Locate the cell with the specified text and output its (x, y) center coordinate. 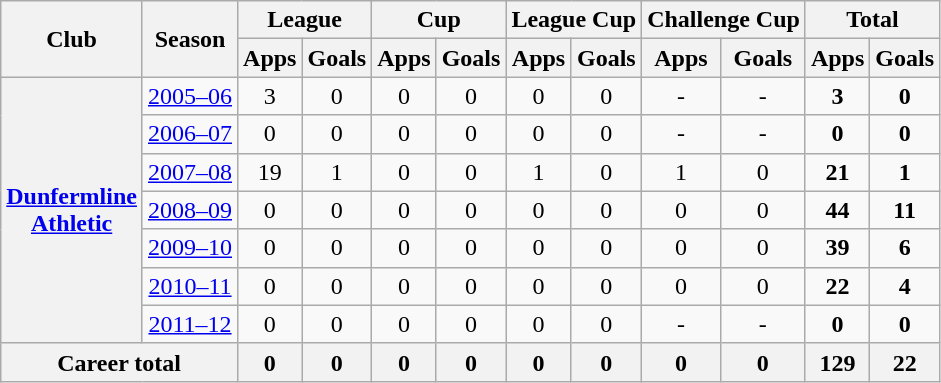
2005–06 (190, 96)
2006–07 (190, 134)
2010–11 (190, 286)
44 (837, 210)
Career total (120, 362)
129 (837, 362)
Cup (439, 20)
11 (905, 210)
2007–08 (190, 172)
21 (837, 172)
Challenge Cup (724, 20)
19 (270, 172)
2008–09 (190, 210)
League (305, 20)
Season (190, 39)
Total (872, 20)
4 (905, 286)
2011–12 (190, 324)
DunfermlineAthletic (72, 210)
6 (905, 248)
Club (72, 39)
League Cup (574, 20)
2009–10 (190, 248)
39 (837, 248)
